Extract the [x, y] coordinate from the center of the cell holding the provided text.  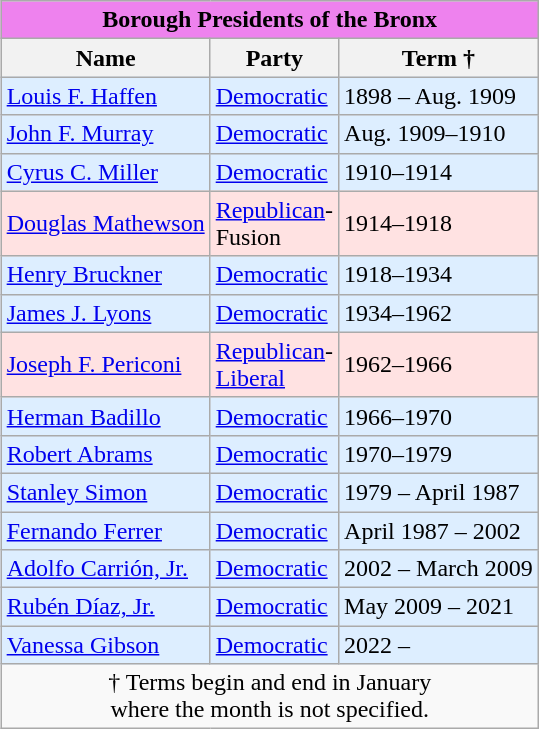
Joseph F. Periconi [106, 364]
1918–1934 [439, 275]
1966–1970 [439, 416]
Stanley Simon [106, 492]
1962–1966 [439, 364]
Louis F. Haffen [106, 96]
Douglas Mathewson [106, 224]
John F. Murray [106, 134]
Herman Badillo [106, 416]
1970–1979 [439, 454]
May 2009 – 2021 [439, 607]
Term † [439, 58]
2022 – [439, 645]
Borough Presidents of the Bronx [270, 20]
Adolfo Carrión, Jr. [106, 569]
Vanessa Gibson [106, 645]
1979 – April 1987 [439, 492]
Aug. 1909–1910 [439, 134]
Name [106, 58]
Cyrus C. Miller [106, 172]
Party [274, 58]
1898 – Aug. 1909 [439, 96]
Henry Bruckner [106, 275]
James J. Lyons [106, 313]
Rubén Díaz, Jr. [106, 607]
Republican-Fusion [274, 224]
April 1987 – 2002 [439, 531]
† Terms begin and end in Januarywhere the month is not specified. [270, 696]
1914–1918 [439, 224]
1934–1962 [439, 313]
Fernando Ferrer [106, 531]
Republican-Liberal [274, 364]
1910–1914 [439, 172]
2002 – March 2009 [439, 569]
Robert Abrams [106, 454]
